For the text-containing cell, return its midpoint in [X, Y] coordinate format. 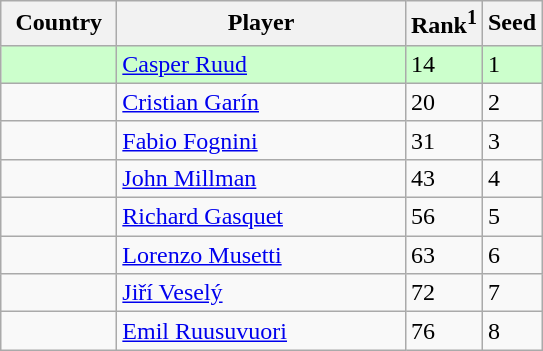
Jiří Veselý [262, 293]
John Millman [262, 178]
63 [444, 255]
5 [512, 217]
1 [512, 64]
72 [444, 293]
6 [512, 255]
4 [512, 178]
Emil Ruusuvuori [262, 331]
14 [444, 64]
Richard Gasquet [262, 217]
Lorenzo Musetti [262, 255]
56 [444, 217]
Player [262, 24]
76 [444, 331]
Fabio Fognini [262, 140]
43 [444, 178]
Seed [512, 24]
7 [512, 293]
3 [512, 140]
31 [444, 140]
Casper Ruud [262, 64]
20 [444, 102]
8 [512, 331]
Cristian Garín [262, 102]
Rank1 [444, 24]
Country [59, 24]
2 [512, 102]
